Return (x, y) of the center of cell containing provided text 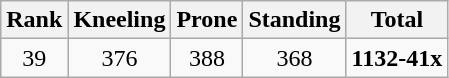
Rank (34, 20)
Total (397, 20)
376 (120, 58)
Standing (294, 20)
1132-41x (397, 58)
Prone (207, 20)
39 (34, 58)
368 (294, 58)
Kneeling (120, 20)
388 (207, 58)
